Capture the cell that displays the provided text and extract its (X, Y) central coordinate. 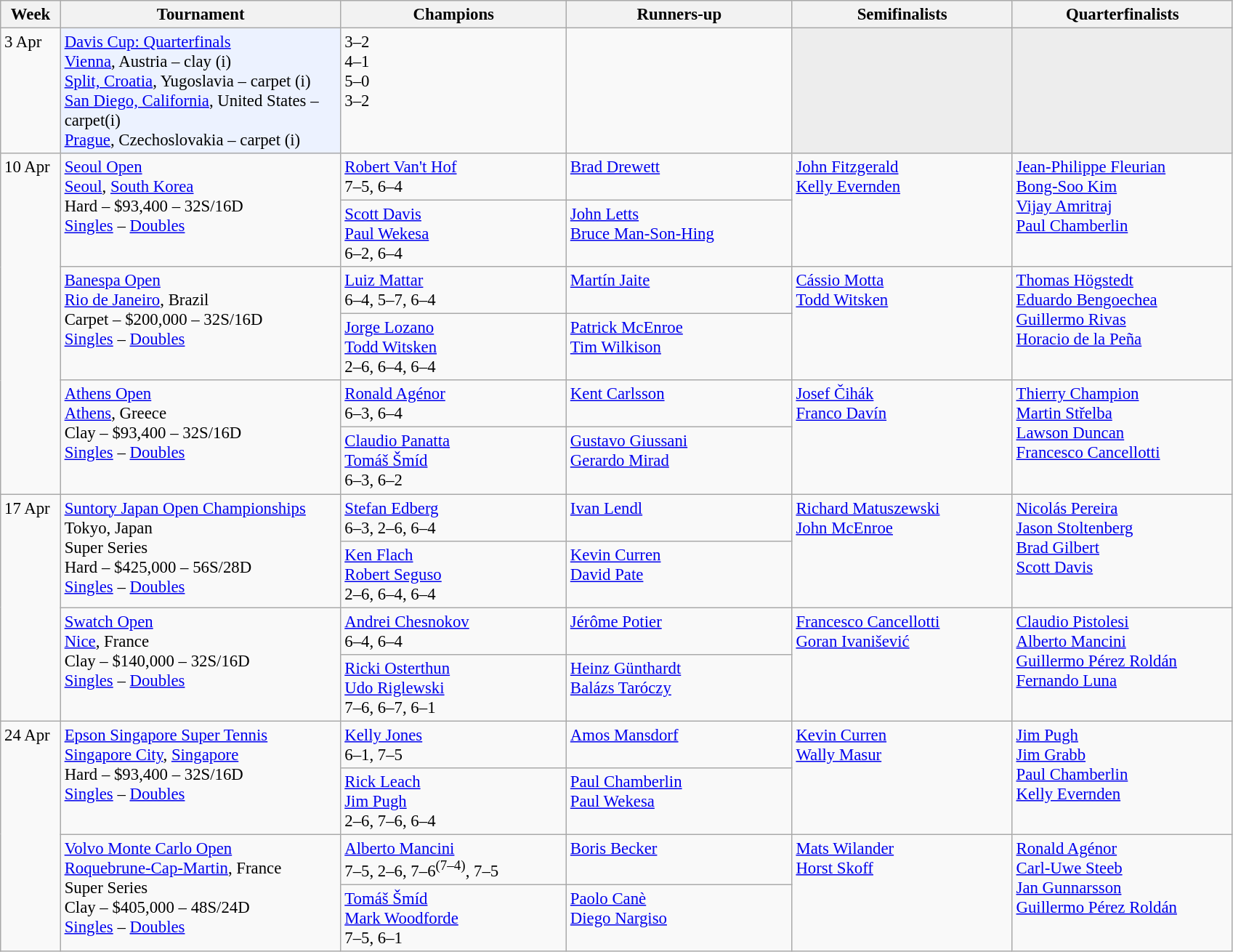
Jim Pugh Jim Grabb Paul Chamberlin Kelly Evernden (1122, 778)
Luiz Mattar6–4, 5–7, 6–4 (453, 291)
Kent Carlsson (680, 404)
Athens Open Athens, GreeceClay – $93,400 – 32S/16DSingles – Doubles (201, 437)
Epson Singapore Super Tennis Singapore City, SingaporeHard – $93,400 – 32S/16DSingles – Doubles (201, 778)
Kevin Curren Wally Masur (902, 778)
John Fitzgerald Kelly Evernden (902, 210)
Jorge Lozano Todd Witsken 2–6, 6–4, 6–4 (453, 347)
Claudio Panatta Tomáš Šmíd 6–3, 6–2 (453, 461)
Jean-Philippe Fleurian Bong-Soo Kim Vijay Amritraj Paul Chamberlin (1122, 210)
10 Apr (31, 324)
Amos Mansdorf (680, 744)
Claudio Pistolesi Alberto Mancini Guillermo Pérez Roldán Fernando Luna (1122, 664)
Rick Leach Jim Pugh 2–6, 7–6, 6–4 (453, 802)
Gustavo Giussani Gerardo Mirad (680, 461)
Semifinalists (902, 15)
Seoul Open Seoul, South KoreaHard – $93,400 – 32S/16DSingles – Doubles (201, 210)
Ricki Osterthun Udo Riglewski 7–6, 6–7, 6–1 (453, 687)
Ivan Lendl (680, 517)
Richard Matuszewski John McEnroe (902, 551)
Josef Čihák Franco Davín (902, 437)
Patrick McEnroe Tim Wilkison (680, 347)
Tournament (201, 15)
Runners-up (680, 15)
Mats Wilander Horst Skoff (902, 892)
Stefan Edberg6–3, 2–6, 6–4 (453, 517)
John Letts Bruce Man-Son-Hing (680, 234)
Quarterfinalists (1122, 15)
Brad Drewett (680, 177)
Thierry Champion Martin Střelba Lawson Duncan Francesco Cancellotti (1122, 437)
Swatch Open Nice, FranceClay – $140,000 – 32S/16DSingles – Doubles (201, 664)
Nicolás Pereira Jason Stoltenberg Brad Gilbert Scott Davis (1122, 551)
Banespa Open Rio de Janeiro, BrazilCarpet – $200,000 – 32S/16DSingles – Doubles (201, 323)
17 Apr (31, 608)
Paolo Canè Diego Nargiso (680, 918)
Kelly Jones6–1, 7–5 (453, 744)
Ronald Agénor6–3, 6–4 (453, 404)
Robert Van't Hof7–5, 6–4 (453, 177)
Ronald Agénor Carl-Uwe Steeb Jan Gunnarsson Guillermo Pérez Roldán (1122, 892)
Francesco Cancellotti Goran Ivanišević (902, 664)
Suntory Japan Open Championships Tokyo, Japan Super Series Hard – $425,000 – 56S/28DSingles – Doubles (201, 551)
Kevin Curren David Pate (680, 574)
Andrei Chesnokov6–4, 6–4 (453, 631)
Jérôme Potier (680, 631)
24 Apr (31, 836)
3–2 4–1 5–0 3–2 (453, 92)
Martín Jaite (680, 291)
Boris Becker (680, 859)
Volvo Monte Carlo Open Roquebrune-Cap-Martin, France Super Series Clay – $405,000 – 48S/24DSingles – Doubles (201, 892)
3 Apr (31, 92)
Scott Davis Paul Wekesa 6–2, 6–4 (453, 234)
Paul Chamberlin Paul Wekesa (680, 802)
Alberto Mancini7–5, 2–6, 7–6(7–4), 7–5 (453, 859)
Heinz Günthardt Balázs Taróczy (680, 687)
Thomas Högstedt Eduardo Bengoechea Guillermo Rivas Horacio de la Peña (1122, 323)
Tomáš Šmíd Mark Woodforde 7–5, 6–1 (453, 918)
Champions (453, 15)
Cássio Motta Todd Witsken (902, 323)
Week (31, 15)
Ken Flach Robert Seguso 2–6, 6–4, 6–4 (453, 574)
